Search for the cell housing the specified text and yield its [x, y] center coordinate. 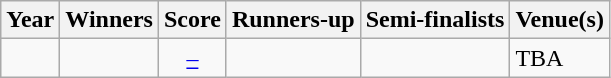
Semi-finalists [435, 20]
Score [192, 20]
Venue(s) [560, 20]
Runners-up [293, 20]
– [192, 58]
Winners [110, 20]
TBA [560, 58]
Year [30, 20]
